Provide the (X, Y) coordinate of the cell's center where the given text is located.  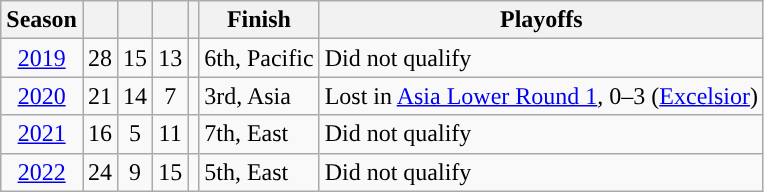
Finish (259, 20)
9 (136, 172)
14 (136, 96)
2020 (42, 96)
2019 (42, 58)
Lost in Asia Lower Round 1, 0–3 (Excelsior) (541, 96)
13 (170, 58)
11 (170, 134)
6th, Pacific (259, 58)
Season (42, 20)
2021 (42, 134)
2022 (42, 172)
21 (100, 96)
16 (100, 134)
24 (100, 172)
Playoffs (541, 20)
5th, East (259, 172)
3rd, Asia (259, 96)
7 (170, 96)
28 (100, 58)
7th, East (259, 134)
5 (136, 134)
